Return [x, y] of the center of cell containing provided text 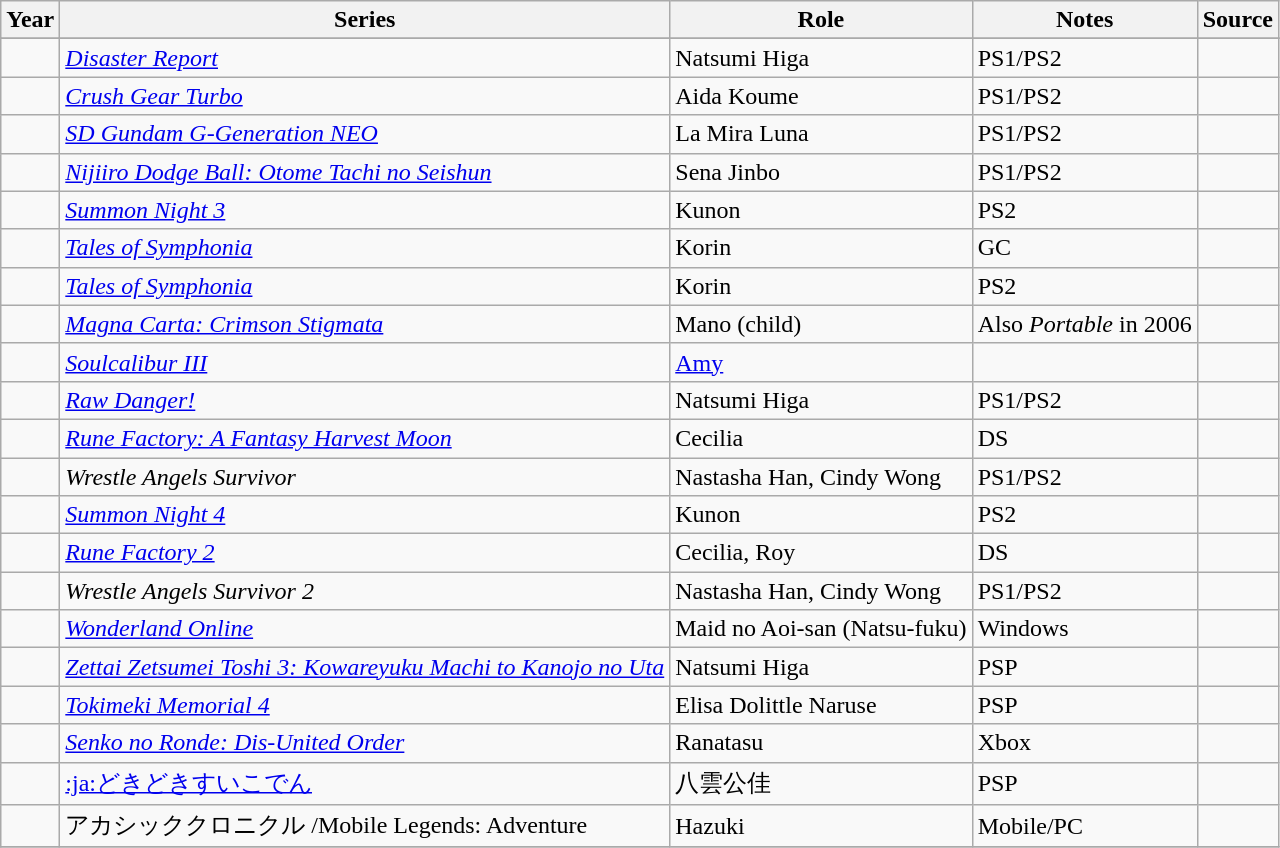
Raw Danger! [365, 400]
Amy [821, 362]
Magna Carta: Crimson Stigmata [365, 324]
Series [365, 20]
Hazuki [821, 826]
Wrestle Angels Survivor [365, 477]
Zettai Zetsumei Toshi 3: Kowareyuku Machi to Kanojo no Uta [365, 667]
アカシッククロニクル /Mobile Legends: Adventure [365, 826]
Disaster Report [365, 58]
Soulcalibur III [365, 362]
Rune Factory: A Fantasy Harvest Moon [365, 438]
Summon Night 3 [365, 210]
Crush Gear Turbo [365, 96]
Nijiiro Dodge Ball: Otome Tachi no Seishun [365, 172]
Mano (child) [821, 324]
Tokimeki Memorial 4 [365, 705]
Xbox [1084, 743]
La Mira Luna [821, 134]
Year [30, 20]
Ranatasu [821, 743]
GC [1084, 248]
:ja:どきどきすいこでん [365, 784]
Wrestle Angels Survivor 2 [365, 591]
Cecilia [821, 438]
Senko no Ronde: Dis-United Order [365, 743]
Windows [1084, 629]
Aida Koume [821, 96]
Also Portable in 2006 [1084, 324]
Cecilia, Roy [821, 553]
Notes [1084, 20]
Wonderland Online [365, 629]
Maid no Aoi-san (Natsu-fuku) [821, 629]
Sena Jinbo [821, 172]
SD Gundam G-Generation NEO [365, 134]
Summon Night 4 [365, 515]
八雲公佳 [821, 784]
Role [821, 20]
Mobile/PC [1084, 826]
Elisa Dolittle Naruse [821, 705]
Source [1238, 20]
Rune Factory 2 [365, 553]
